Capture the cell that displays the provided text and extract its (X, Y) central coordinate. 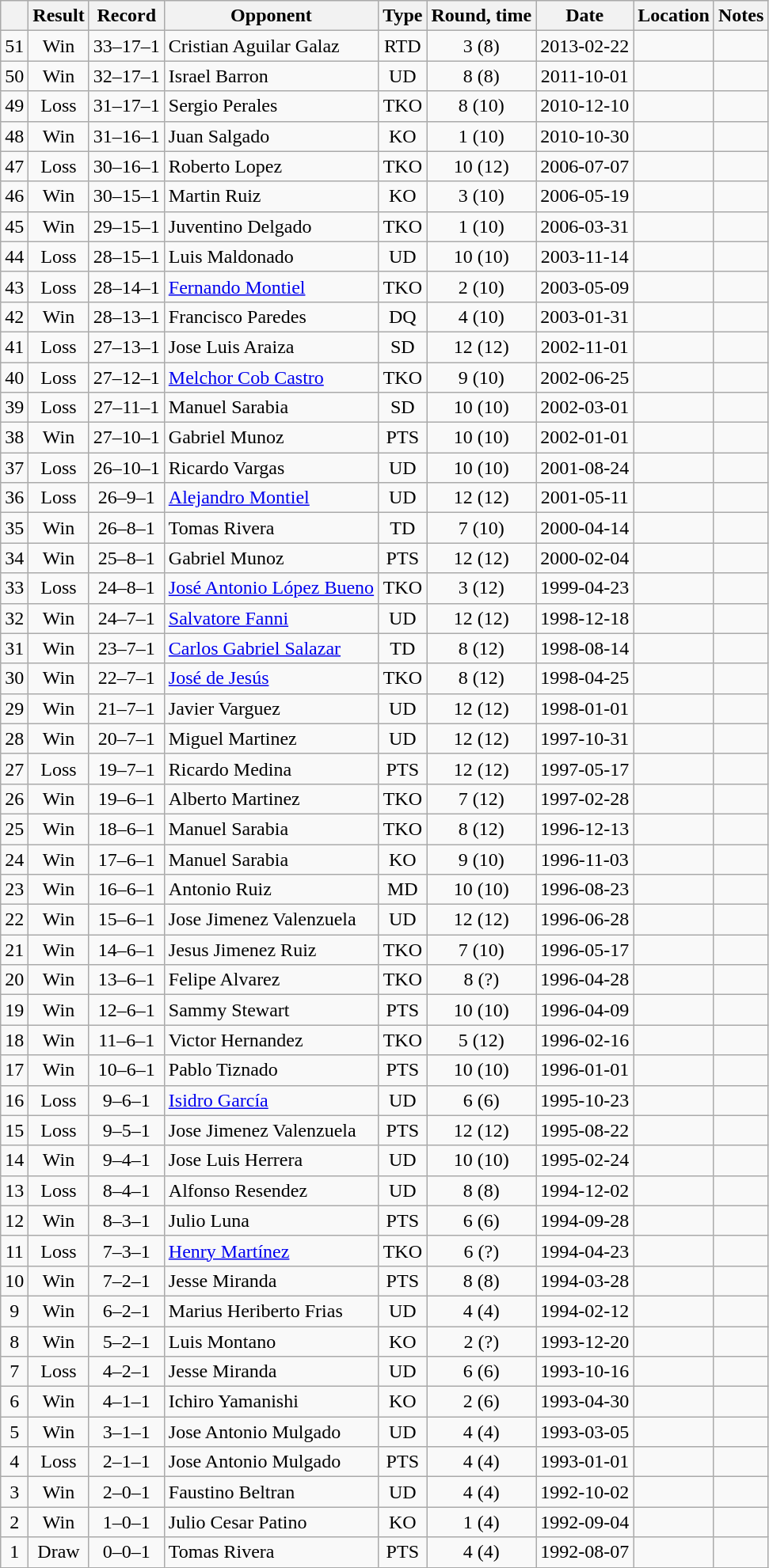
41 (14, 347)
19 (14, 1010)
Juventino Delgado (271, 226)
2003-11-14 (584, 256)
12 (14, 1221)
36 (14, 498)
2013-02-22 (584, 46)
Roberto Lopez (271, 166)
40 (14, 378)
18 (14, 1040)
Date (584, 16)
27–13–1 (127, 347)
2001-08-24 (584, 468)
MD (402, 890)
5 (12) (482, 1040)
11–6–1 (127, 1040)
17–6–1 (127, 859)
Carlos Gabriel Salazar (271, 648)
2000-04-14 (584, 528)
1–0–1 (127, 1522)
25–8–1 (127, 558)
2003-05-09 (584, 287)
2010-10-30 (584, 136)
8–4–1 (127, 1190)
9–6–1 (127, 1100)
Melchor Cob Castro (271, 378)
6 (?) (482, 1251)
3 (14, 1492)
6 (14, 1402)
31 (14, 648)
6–2–1 (127, 1311)
26 (14, 799)
1999-04-23 (584, 588)
Israel Barron (271, 76)
9–5–1 (127, 1130)
28–13–1 (127, 317)
0–0–1 (127, 1552)
Round, time (482, 16)
25 (14, 829)
19–6–1 (127, 799)
2000-02-04 (584, 558)
44 (14, 256)
Type (402, 16)
1993-12-20 (584, 1342)
1997-05-17 (584, 769)
27–10–1 (127, 438)
26–10–1 (127, 468)
1993-04-30 (584, 1402)
1992-09-04 (584, 1522)
Javier Varguez (271, 708)
16 (14, 1100)
14 (14, 1160)
José Antonio López Bueno (271, 588)
21 (14, 950)
48 (14, 136)
15 (14, 1130)
39 (14, 408)
RTD (402, 46)
Ricardo Medina (271, 769)
1996-02-16 (584, 1040)
Jose Luis Herrera (271, 1160)
1996-01-01 (584, 1070)
8 (?) (482, 980)
1993-10-16 (584, 1372)
24 (14, 859)
Miguel Martinez (271, 738)
27–12–1 (127, 378)
Victor Hernandez (271, 1040)
32–17–1 (127, 76)
1996-08-23 (584, 890)
2001-05-11 (584, 498)
Marius Heriberto Frias (271, 1311)
33 (14, 588)
13–6–1 (127, 980)
Pablo Tiznado (271, 1070)
2 (14, 1522)
Faustino Beltran (271, 1492)
35 (14, 528)
1998-08-14 (584, 648)
9 (14, 1311)
4 (10) (482, 317)
47 (14, 166)
José de Jesús (271, 678)
Jose Luis Araiza (271, 347)
1 (4) (482, 1522)
Location (674, 16)
50 (14, 76)
2 (6) (482, 1402)
28–15–1 (127, 256)
1997-10-31 (584, 738)
29–15–1 (127, 226)
23 (14, 890)
1995-10-23 (584, 1100)
Alberto Martinez (271, 799)
24–8–1 (127, 588)
1992-08-07 (584, 1552)
12–6–1 (127, 1010)
7–2–1 (127, 1281)
46 (14, 196)
2–0–1 (127, 1492)
Isidro García (271, 1100)
4 (14, 1462)
1994-04-23 (584, 1251)
2–1–1 (127, 1462)
Notes (740, 16)
1994-12-02 (584, 1190)
Result (59, 16)
Sammy Stewart (271, 1010)
17 (14, 1070)
32 (14, 618)
Fernando Montiel (271, 287)
23–7–1 (127, 648)
42 (14, 317)
3 (12) (482, 588)
10 (14, 1281)
7–3–1 (127, 1251)
31–16–1 (127, 136)
1998-01-01 (584, 708)
Juan Salgado (271, 136)
37 (14, 468)
26–9–1 (127, 498)
2003-01-31 (584, 317)
1995-02-24 (584, 1160)
34 (14, 558)
10–6–1 (127, 1070)
Ricardo Vargas (271, 468)
1996-05-17 (584, 950)
28–14–1 (127, 287)
2 (10) (482, 287)
Julio Cesar Patino (271, 1522)
29 (14, 708)
14–6–1 (127, 950)
30–15–1 (127, 196)
8–3–1 (127, 1221)
31–17–1 (127, 106)
9–4–1 (127, 1160)
2006-07-07 (584, 166)
1994-02-12 (584, 1311)
7 (14, 1372)
Record (127, 16)
1996-12-13 (584, 829)
26–8–1 (127, 528)
2011-10-01 (584, 76)
18–6–1 (127, 829)
15–6–1 (127, 920)
Luis Montano (271, 1342)
2 (?) (482, 1342)
49 (14, 106)
Alfonso Resendez (271, 1190)
1 (14, 1552)
1993-01-01 (584, 1462)
1993-03-05 (584, 1432)
Cristian Aguilar Galaz (271, 46)
24–7–1 (127, 618)
38 (14, 438)
Salvatore Fanni (271, 618)
45 (14, 226)
DQ (402, 317)
Ichiro Yamanishi (271, 1402)
13 (14, 1190)
Henry Martínez (271, 1251)
10 (12) (482, 166)
22–7–1 (127, 678)
1998-04-25 (584, 678)
Felipe Alvarez (271, 980)
30 (14, 678)
1992-10-02 (584, 1492)
1994-09-28 (584, 1221)
1995-08-22 (584, 1130)
2002-06-25 (584, 378)
Draw (59, 1552)
11 (14, 1251)
3–1–1 (127, 1432)
5–2–1 (127, 1342)
1996-11-03 (584, 859)
Opponent (271, 16)
33–17–1 (127, 46)
51 (14, 46)
Sergio Perales (271, 106)
3 (8) (482, 46)
Julio Luna (271, 1221)
1994-03-28 (584, 1281)
3 (10) (482, 196)
27–11–1 (127, 408)
2006-05-19 (584, 196)
8 (14, 1342)
27 (14, 769)
19–7–1 (127, 769)
43 (14, 287)
2002-01-01 (584, 438)
4–2–1 (127, 1372)
1996-06-28 (584, 920)
20–7–1 (127, 738)
2002-11-01 (584, 347)
16–6–1 (127, 890)
Antonio Ruiz (271, 890)
2010-12-10 (584, 106)
30–16–1 (127, 166)
Francisco Paredes (271, 317)
7 (12) (482, 799)
Martin Ruiz (271, 196)
8 (10) (482, 106)
20 (14, 980)
2002-03-01 (584, 408)
28 (14, 738)
1998-12-18 (584, 618)
4–1–1 (127, 1402)
1997-02-28 (584, 799)
Alejandro Montiel (271, 498)
1996-04-28 (584, 980)
21–7–1 (127, 708)
1996-04-09 (584, 1010)
Luis Maldonado (271, 256)
5 (14, 1432)
22 (14, 920)
Jesus Jimenez Ruiz (271, 950)
2006-03-31 (584, 226)
